Pinpoint the cell where the given text exists, returning its (x, y) midpoint coordinate. 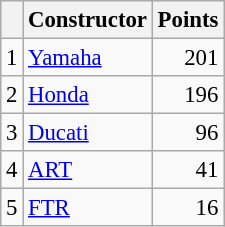
Constructor (88, 20)
196 (188, 95)
16 (188, 208)
5 (12, 208)
1 (12, 58)
Honda (88, 95)
96 (188, 133)
Yamaha (88, 58)
4 (12, 170)
ART (88, 170)
3 (12, 133)
FTR (88, 208)
Points (188, 20)
201 (188, 58)
2 (12, 95)
41 (188, 170)
Ducati (88, 133)
